Extract the [x, y] coordinate from the center of the cell holding the provided text.  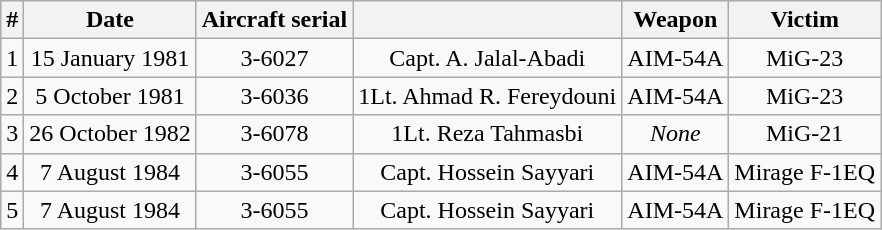
None [676, 134]
1Lt. Ahmad R. Fereydouni [488, 96]
2 [12, 96]
# [12, 20]
5 October 1981 [110, 96]
3 [12, 134]
Capt. A. Jalal-Abadi [488, 58]
4 [12, 172]
Weapon [676, 20]
Victim [805, 20]
26 October 1982 [110, 134]
3-6027 [274, 58]
15 January 1981 [110, 58]
MiG-21 [805, 134]
3-6036 [274, 96]
3-6078 [274, 134]
1Lt. Reza Tahmasbi [488, 134]
Date [110, 20]
5 [12, 210]
Aircraft serial [274, 20]
1 [12, 58]
